Detect which cell encompasses the target text, then output its [x, y] center coordinate. 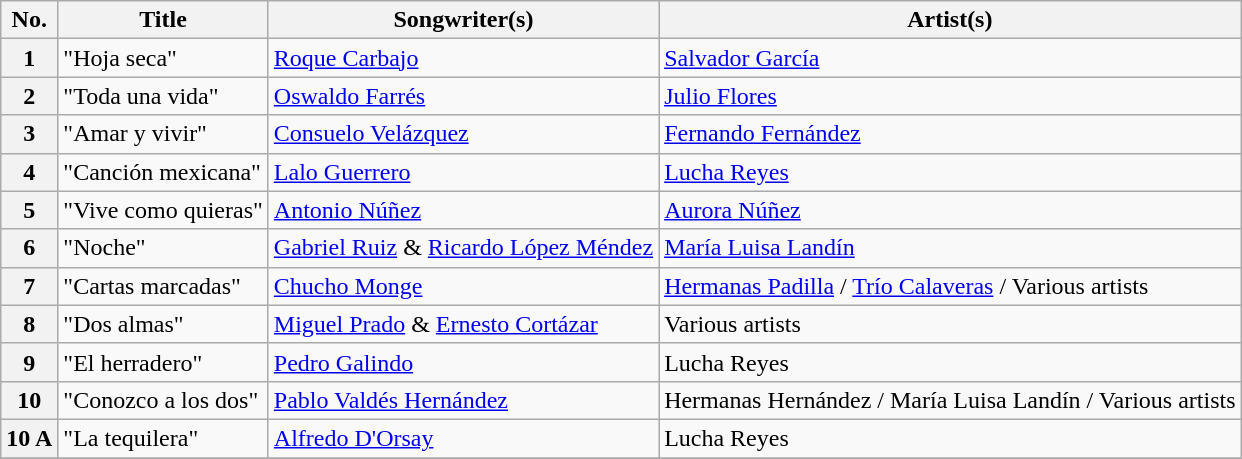
María Luisa Landín [950, 248]
Aurora Núñez [950, 210]
Lalo Guerrero [463, 172]
10 [30, 400]
"Vive como quieras" [163, 210]
Oswaldo Farrés [463, 96]
6 [30, 248]
Fernando Fernández [950, 134]
1 [30, 58]
"Dos almas" [163, 324]
"La tequilera" [163, 438]
"Hoja seca" [163, 58]
Hermanas Padilla / Trío Calaveras / Various artists [950, 286]
8 [30, 324]
"Canción mexicana" [163, 172]
Miguel Prado & Ernesto Cortázar [463, 324]
Julio Flores [950, 96]
7 [30, 286]
"Toda una vida" [163, 96]
Various artists [950, 324]
"El herradero" [163, 362]
4 [30, 172]
Antonio Núñez [463, 210]
Chucho Monge [463, 286]
Salvador García [950, 58]
Consuelo Velázquez [463, 134]
"Conozco a los dos" [163, 400]
"Noche" [163, 248]
Artist(s) [950, 20]
3 [30, 134]
Title [163, 20]
Pablo Valdés Hernández [463, 400]
5 [30, 210]
"Amar y vivir" [163, 134]
Roque Carbajo [463, 58]
Gabriel Ruiz & Ricardo López Méndez [463, 248]
Hermanas Hernández / María Luisa Landín / Various artists [950, 400]
No. [30, 20]
Pedro Galindo [463, 362]
10 A [30, 438]
Songwriter(s) [463, 20]
9 [30, 362]
Alfredo D'Orsay [463, 438]
2 [30, 96]
"Cartas marcadas" [163, 286]
